From the cell containing the given text, extract its center point as [x, y] coordinate. 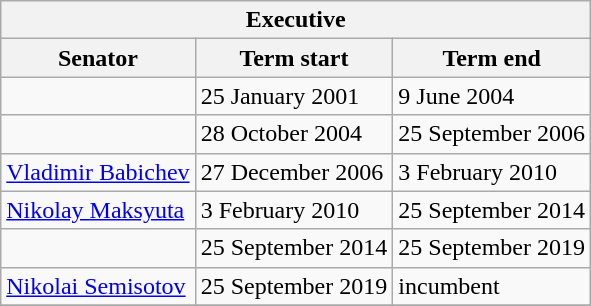
Senator [98, 58]
27 December 2006 [294, 172]
Term end [492, 58]
incumbent [492, 286]
Nikolai Semisotov [98, 286]
Nikolay Maksyuta [98, 210]
28 October 2004 [294, 134]
25 September 2006 [492, 134]
Term start [294, 58]
25 January 2001 [294, 96]
Executive [296, 20]
Vladimir Babichev [98, 172]
9 June 2004 [492, 96]
